Find where the given text appears and provide that cell's center as (X, Y) coordinate. 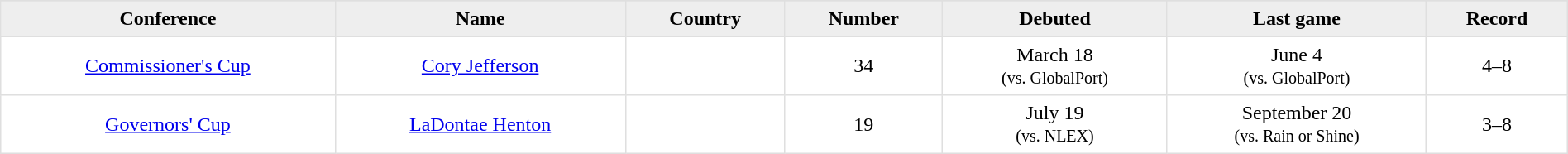
34 (863, 65)
Commissioner's Cup (168, 65)
Last game (1297, 19)
June 4(vs. GlobalPort) (1297, 65)
LaDontae Henton (480, 124)
September 20(vs. Rain or Shine) (1297, 124)
March 18(vs. GlobalPort) (1055, 65)
July 19(vs. NLEX) (1055, 124)
Record (1497, 19)
4–8 (1497, 65)
19 (863, 124)
Number (863, 19)
3–8 (1497, 124)
Name (480, 19)
Conference (168, 19)
Country (705, 19)
Cory Jefferson (480, 65)
Governors' Cup (168, 124)
Debuted (1055, 19)
